Return the (X, Y) coordinate for the center point of the cell that contains the specified text.  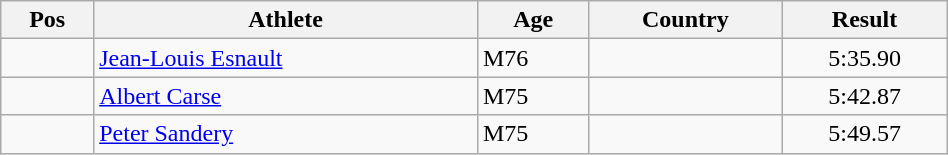
M76 (532, 58)
5:35.90 (864, 58)
Pos (48, 20)
5:49.57 (864, 134)
Result (864, 20)
5:42.87 (864, 96)
Jean-Louis Esnault (286, 58)
Albert Carse (286, 96)
Athlete (286, 20)
Peter Sandery (286, 134)
Country (686, 20)
Age (532, 20)
